Detect which cell encompasses the target text, then output its (x, y) center coordinate. 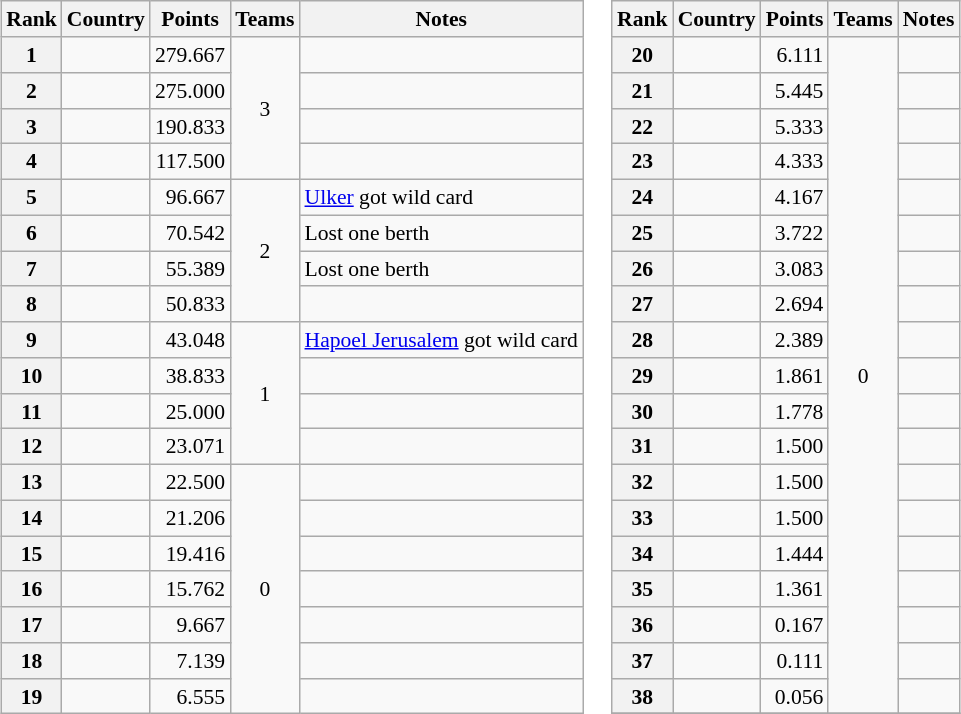
0.111 (795, 661)
6 (32, 233)
4.333 (795, 162)
2.389 (795, 340)
117.500 (190, 162)
22 (642, 126)
18 (32, 661)
96.667 (190, 197)
38 (642, 696)
19.416 (190, 554)
25 (642, 233)
22.500 (190, 482)
15 (32, 554)
5.445 (795, 91)
1.778 (795, 411)
13 (32, 482)
6.111 (795, 55)
16 (32, 589)
26 (642, 269)
3.722 (795, 233)
23 (642, 162)
24 (642, 197)
3.083 (795, 269)
1.361 (795, 589)
6.555 (190, 696)
8 (32, 304)
21 (642, 91)
36 (642, 625)
0.167 (795, 625)
0.056 (795, 696)
30 (642, 411)
25.000 (190, 411)
190.833 (190, 126)
4.167 (795, 197)
5.333 (795, 126)
1.444 (795, 554)
55.389 (190, 269)
20 (642, 55)
70.542 (190, 233)
279.667 (190, 55)
23.071 (190, 447)
33 (642, 518)
38.833 (190, 376)
10 (32, 376)
50.833 (190, 304)
37 (642, 661)
2.694 (795, 304)
17 (32, 625)
5 (32, 197)
Ulker got wild card (440, 197)
27 (642, 304)
9 (32, 340)
34 (642, 554)
31 (642, 447)
29 (642, 376)
7.139 (190, 661)
35 (642, 589)
Hapoel Jerusalem got wild card (440, 340)
32 (642, 482)
275.000 (190, 91)
9.667 (190, 625)
7 (32, 269)
12 (32, 447)
21.206 (190, 518)
15.762 (190, 589)
43.048 (190, 340)
14 (32, 518)
4 (32, 162)
1.861 (795, 376)
28 (642, 340)
11 (32, 411)
19 (32, 696)
